Detect which cell encompasses the target text, then output its (X, Y) center coordinate. 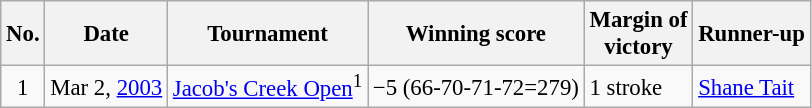
Jacob's Creek Open1 (267, 87)
Shane Tait (752, 87)
Mar 2, 2003 (106, 87)
1 (23, 87)
No. (23, 34)
Date (106, 34)
1 stroke (638, 87)
−5 (66-70-71-72=279) (476, 87)
Runner-up (752, 34)
Tournament (267, 34)
Winning score (476, 34)
Margin ofvictory (638, 34)
